Return the [x, y] coordinate for the center point of the cell that contains the specified text.  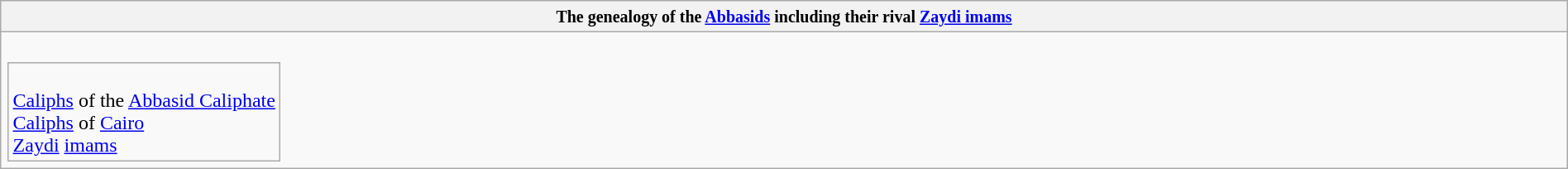
The genealogy of the Abbasids including their rival Zaydi imams [784, 17]
